Find where the given text appears and provide that cell's center as [X, Y] coordinate. 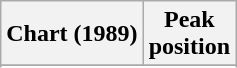
Peakposition [189, 34]
Chart (1989) [72, 34]
